For the text-containing cell, return its midpoint in (x, y) coordinate format. 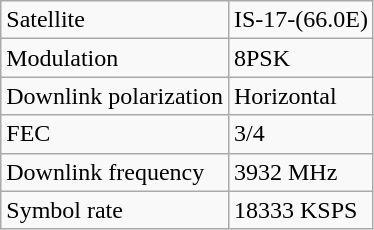
Symbol rate (115, 210)
Horizontal (300, 96)
FEC (115, 134)
Modulation (115, 58)
3932 MHz (300, 172)
IS-17-(66.0E) (300, 20)
Downlink polarization (115, 96)
18333 KSPS (300, 210)
3/4 (300, 134)
8PSK (300, 58)
Satellite (115, 20)
Downlink frequency (115, 172)
